Pinpoint the cell where the given text exists, returning its [x, y] midpoint coordinate. 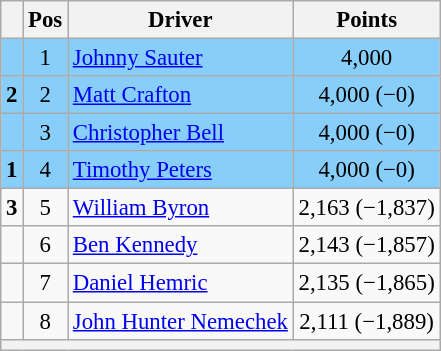
Ben Kennedy [181, 245]
Daniel Hemric [181, 283]
6 [46, 245]
2,135 (−1,865) [366, 283]
8 [46, 321]
Johnny Sauter [181, 58]
5 [46, 208]
2,163 (−1,837) [366, 208]
Driver [181, 20]
2,143 (−1,857) [366, 245]
4 [46, 170]
Points [366, 20]
William Byron [181, 208]
4,000 [366, 58]
Christopher Bell [181, 133]
7 [46, 283]
2,111 (−1,889) [366, 321]
Timothy Peters [181, 170]
Pos [46, 20]
Matt Crafton [181, 95]
John Hunter Nemechek [181, 321]
